Search for the cell housing the specified text and yield its [x, y] center coordinate. 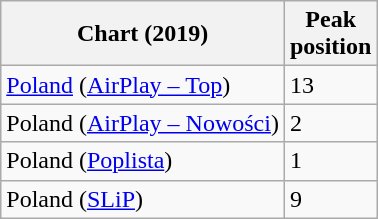
9 [330, 199]
1 [330, 161]
Poland (AirPlay – Nowości) [143, 123]
Poland (Poplista) [143, 161]
Poland (SLiP) [143, 199]
Poland (AirPlay – Top) [143, 85]
Peakposition [330, 34]
13 [330, 85]
2 [330, 123]
Chart (2019) [143, 34]
